For the text-containing cell, return its midpoint in (X, Y) coordinate format. 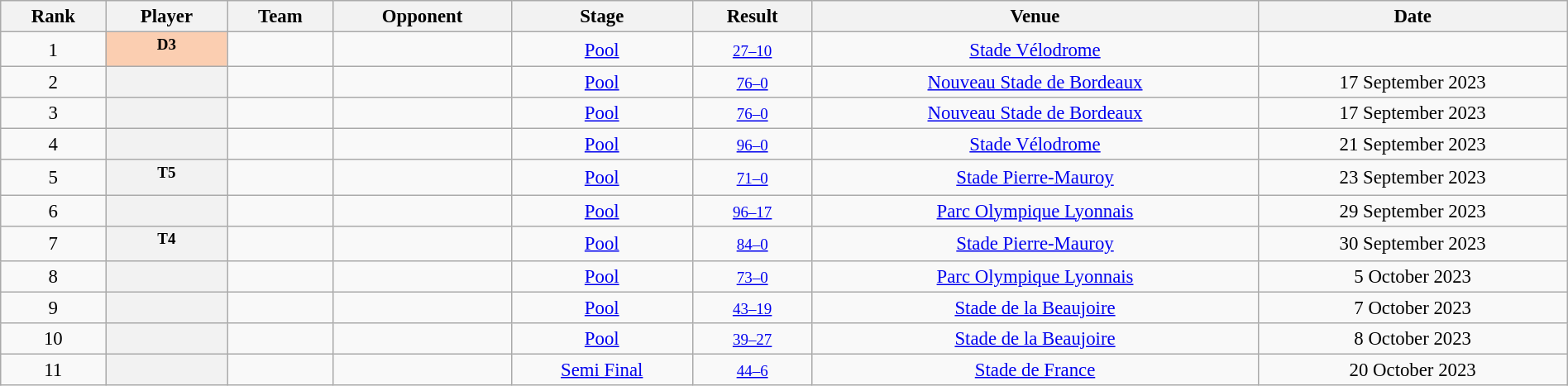
39–27 (753, 339)
73–0 (753, 276)
Semi Final (602, 369)
Stade de France (1035, 369)
T4 (167, 243)
9 (53, 307)
27–10 (753, 50)
2 (53, 83)
Result (753, 17)
10 (53, 339)
96–17 (753, 211)
Rank (53, 17)
8 (53, 276)
5 (53, 178)
8 October 2023 (1413, 339)
30 September 2023 (1413, 243)
4 (53, 145)
7 October 2023 (1413, 307)
Venue (1035, 17)
Team (280, 17)
Stage (602, 17)
96–0 (753, 145)
D3 (167, 50)
11 (53, 369)
21 September 2023 (1413, 145)
3 (53, 113)
6 (53, 211)
Date (1413, 17)
44–6 (753, 369)
29 September 2023 (1413, 211)
Player (167, 17)
84–0 (753, 243)
7 (53, 243)
71–0 (753, 178)
Opponent (422, 17)
5 October 2023 (1413, 276)
T5 (167, 178)
20 October 2023 (1413, 369)
1 (53, 50)
23 September 2023 (1413, 178)
43–19 (753, 307)
